Pinpoint the cell where the given text exists, returning its (x, y) midpoint coordinate. 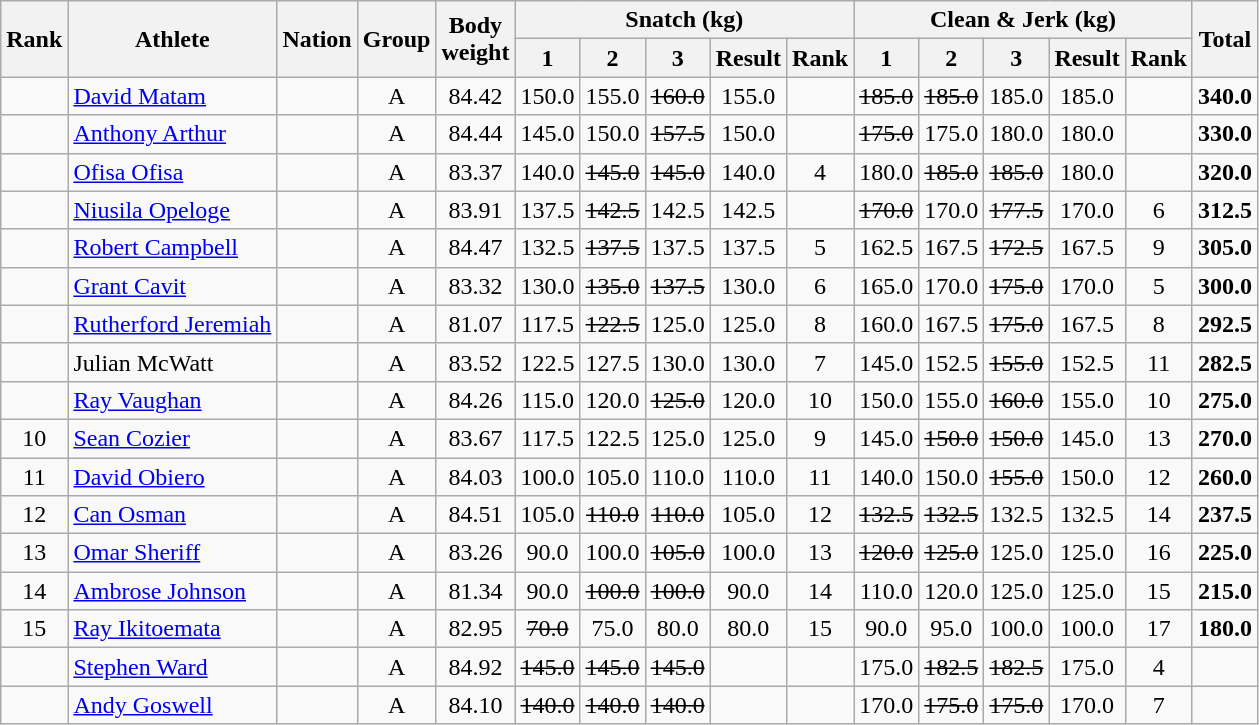
16 (1158, 553)
260.0 (1224, 477)
172.5 (1016, 248)
320.0 (1224, 172)
Ambrose Johnson (172, 591)
Bodyweight (476, 39)
Rutherford Jeremiah (172, 324)
237.5 (1224, 515)
225.0 (1224, 553)
Grant Cavit (172, 286)
Clean & Jerk (kg) (1024, 20)
340.0 (1224, 96)
Group (396, 39)
84.26 (476, 400)
Athlete (172, 39)
84.92 (476, 667)
135.0 (612, 286)
Niusila Opeloge (172, 210)
75.0 (612, 629)
83.26 (476, 553)
70.0 (548, 629)
84.03 (476, 477)
83.91 (476, 210)
270.0 (1224, 438)
Andy Goswell (172, 705)
Julian McWatt (172, 362)
275.0 (1224, 400)
Robert Campbell (172, 248)
Omar Sheriff (172, 553)
Sean Cozier (172, 438)
305.0 (1224, 248)
312.5 (1224, 210)
282.5 (1224, 362)
83.52 (476, 362)
292.5 (1224, 324)
81.34 (476, 591)
Ray Ikitoemata (172, 629)
330.0 (1224, 134)
Nation (317, 39)
127.5 (612, 362)
84.51 (476, 515)
215.0 (1224, 591)
177.5 (1016, 210)
Total (1224, 39)
David Obiero (172, 477)
81.07 (476, 324)
83.67 (476, 438)
84.44 (476, 134)
Stephen Ward (172, 667)
Snatch (kg) (684, 20)
83.32 (476, 286)
84.42 (476, 96)
95.0 (952, 629)
165.0 (886, 286)
115.0 (548, 400)
17 (1158, 629)
Ray Vaughan (172, 400)
84.10 (476, 705)
84.47 (476, 248)
Anthony Arthur (172, 134)
82.95 (476, 629)
83.37 (476, 172)
Can Osman (172, 515)
157.5 (678, 134)
162.5 (886, 248)
David Matam (172, 96)
Ofisa Ofisa (172, 172)
300.0 (1224, 286)
